Return (x, y) of the center of cell containing provided text 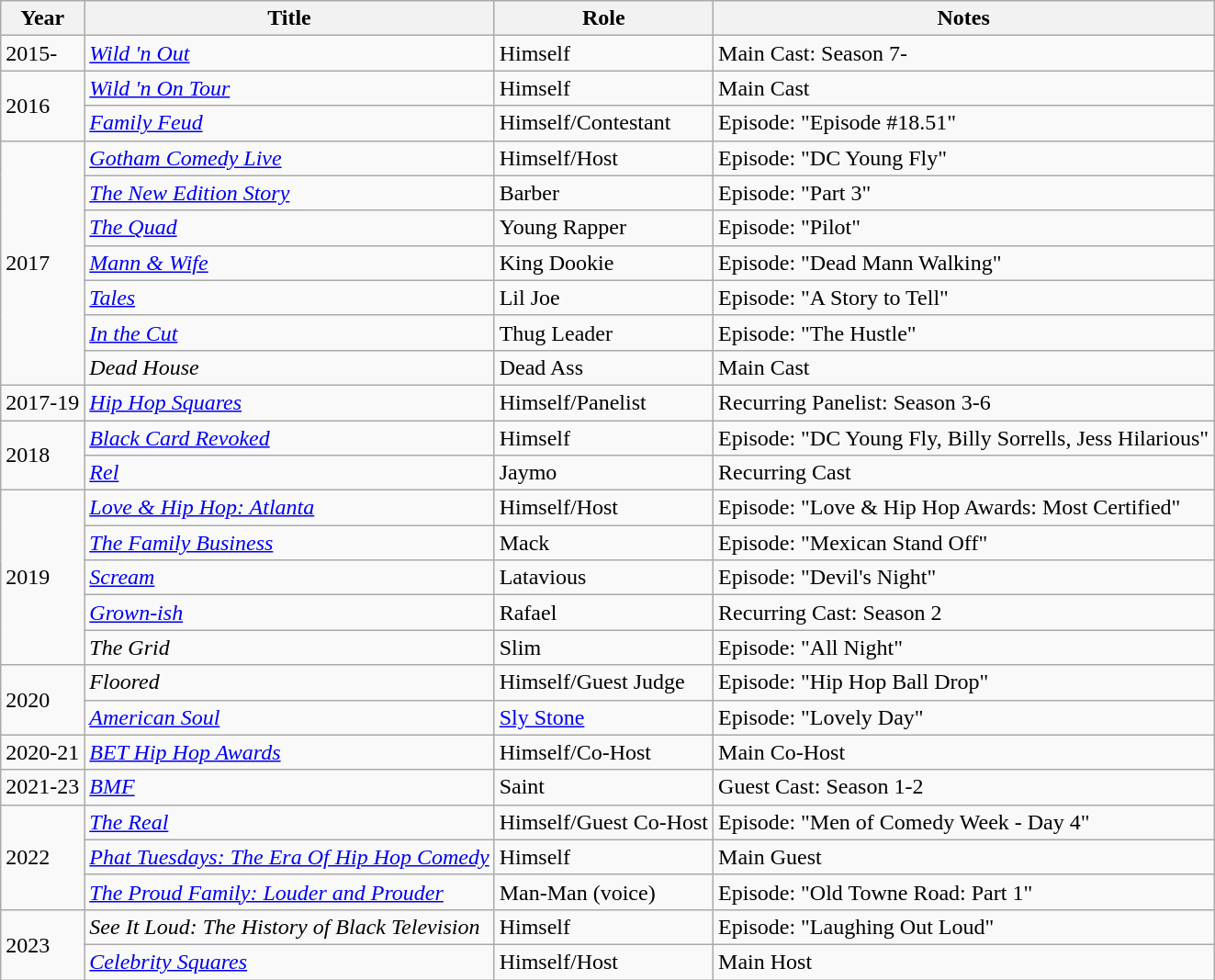
Jaymo (603, 473)
Saint (603, 787)
2022 (42, 857)
Slim (603, 648)
BET Hip Hop Awards (289, 752)
The New Edition Story (289, 193)
Man-Man (voice) (603, 892)
Dead House (289, 367)
BMF (289, 787)
2018 (42, 456)
Main Host (964, 962)
Love & Hip Hop: Atlanta (289, 508)
Scream (289, 578)
Episode: "DC Young Fly, Billy Sorrells, Jess Hilarious" (964, 438)
2021-23 (42, 787)
Main Co-Host (964, 752)
Tales (289, 298)
Episode: "Old Towne Road: Part 1" (964, 892)
2017 (42, 263)
Family Feud (289, 123)
Recurring Panelist: Season 3-6 (964, 402)
2020 (42, 700)
Episode: "Love & Hip Hop Awards: Most Certified" (964, 508)
Rel (289, 473)
Recurring Cast (964, 473)
Floored (289, 682)
Hip Hop Squares (289, 402)
In the Cut (289, 332)
2017-19 (42, 402)
Episode: "All Night" (964, 648)
Episode: "Devil's Night" (964, 578)
American Soul (289, 717)
Celebrity Squares (289, 962)
Himself/Contestant (603, 123)
Mack (603, 543)
The Real (289, 822)
Himself/Guest Judge (603, 682)
Barber (603, 193)
Episode: "Lovely Day" (964, 717)
Title (289, 18)
Episode: "Dead Mann Walking" (964, 263)
Sly Stone (603, 717)
Year (42, 18)
Dead Ass (603, 367)
Main Cast: Season 7- (964, 53)
2019 (42, 578)
Rafael (603, 613)
Episode: "Laughing Out Loud" (964, 927)
The Quad (289, 228)
Episode: "Mexican Stand Off" (964, 543)
Role (603, 18)
Main Guest (964, 857)
Lil Joe (603, 298)
Phat Tuesdays: The Era Of Hip Hop Comedy (289, 857)
2015- (42, 53)
Episode: "Part 3" (964, 193)
Gotham Comedy Live (289, 158)
Episode: "Hip Hop Ball Drop" (964, 682)
The Proud Family: Louder and Prouder (289, 892)
See It Loud: The History of Black Television (289, 927)
Episode: "DC Young Fly" (964, 158)
Guest Cast: Season 1-2 (964, 787)
Wild 'n Out (289, 53)
Notes (964, 18)
King Dookie (603, 263)
Himself/Co-Host (603, 752)
2023 (42, 944)
Mann & Wife (289, 263)
Recurring Cast: Season 2 (964, 613)
Episode: "Pilot" (964, 228)
Himself/Panelist (603, 402)
Episode: "The Hustle" (964, 332)
Thug Leader (603, 332)
Black Card Revoked (289, 438)
Wild 'n On Tour (289, 88)
Episode: "Men of Comedy Week - Day 4" (964, 822)
Young Rapper (603, 228)
The Grid (289, 648)
Grown-ish (289, 613)
Himself/Guest Co-Host (603, 822)
Episode: "Episode #18.51" (964, 123)
Episode: "A Story to Tell" (964, 298)
2016 (42, 106)
Latavious (603, 578)
2020-21 (42, 752)
The Family Business (289, 543)
